Capture the cell that displays the provided text and extract its (x, y) central coordinate. 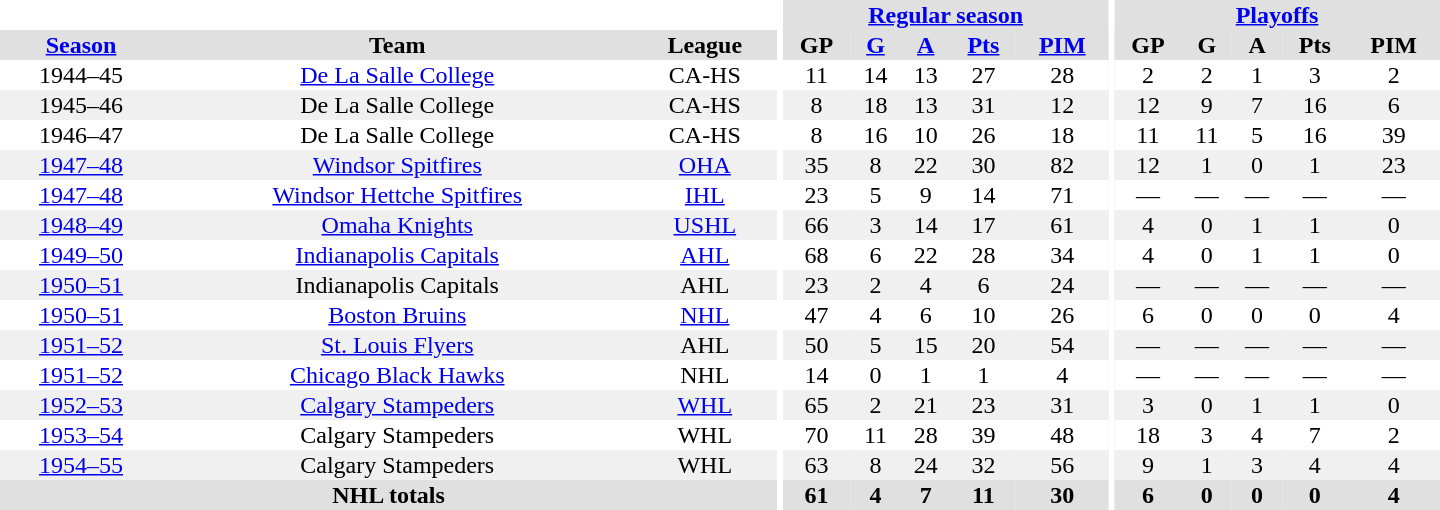
Boston Bruins (397, 315)
70 (817, 435)
Omaha Knights (397, 225)
1949–50 (81, 255)
20 (984, 345)
1946–47 (81, 135)
1948–49 (81, 225)
Windsor Hettche Spitfires (397, 195)
Windsor Spitfires (397, 165)
66 (817, 225)
54 (1062, 345)
17 (984, 225)
Team (397, 45)
56 (1062, 465)
1945–46 (81, 105)
NHL totals (388, 495)
1952–53 (81, 405)
League (704, 45)
OHA (704, 165)
47 (817, 315)
St. Louis Flyers (397, 345)
Playoffs (1277, 15)
15 (926, 345)
63 (817, 465)
82 (1062, 165)
21 (926, 405)
Chicago Black Hawks (397, 375)
1954–55 (81, 465)
Regular season (946, 15)
34 (1062, 255)
65 (817, 405)
Season (81, 45)
IHL (704, 195)
1953–54 (81, 435)
27 (984, 75)
48 (1062, 435)
1944–45 (81, 75)
50 (817, 345)
68 (817, 255)
32 (984, 465)
USHL (704, 225)
71 (1062, 195)
35 (817, 165)
